Pinpoint the cell where the given text exists, returning its [x, y] midpoint coordinate. 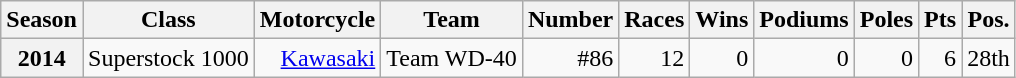
Pos. [989, 20]
#86 [570, 58]
Motorcycle [318, 20]
Season [42, 20]
Poles [886, 20]
Races [654, 20]
Team [452, 20]
12 [654, 58]
Superstock 1000 [168, 58]
Podiums [804, 20]
Class [168, 20]
Number [570, 20]
Team WD-40 [452, 58]
Kawasaki [318, 58]
28th [989, 58]
2014 [42, 58]
Pts [940, 20]
Wins [722, 20]
6 [940, 58]
